Return the [x, y] coordinate for the center point of the cell that contains the specified text.  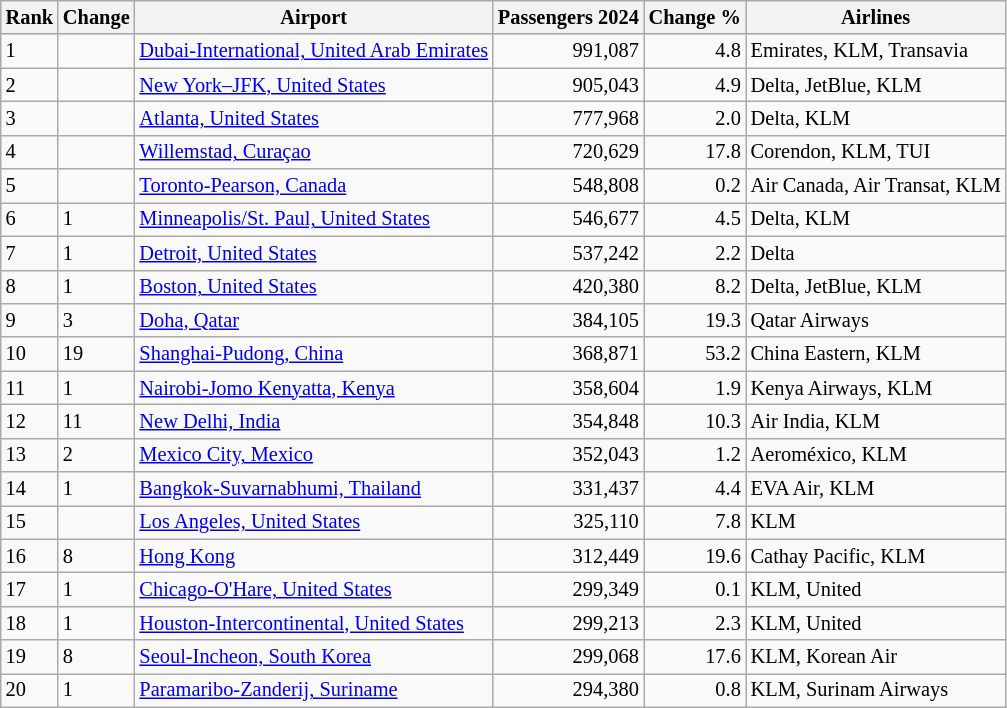
Corendon, KLM, TUI [876, 152]
4.8 [695, 51]
354,848 [568, 421]
Paramaribo-Zanderij, Suriname [314, 690]
Atlanta, United States [314, 118]
Airport [314, 17]
Dubai-International, United Arab Emirates [314, 51]
Change % [695, 17]
368,871 [568, 354]
Change [96, 17]
14 [30, 489]
10.3 [695, 421]
905,043 [568, 85]
8.2 [695, 287]
548,808 [568, 186]
20 [30, 690]
546,677 [568, 219]
Bangkok-Suvarnabhumi, Thailand [314, 489]
17.8 [695, 152]
Kenya Airways, KLM [876, 388]
Airlines [876, 17]
Minneapolis/St. Paul, United States [314, 219]
331,437 [568, 489]
777,968 [568, 118]
299,349 [568, 589]
Seoul-Incheon, South Korea [314, 657]
Passengers 2024 [568, 17]
Toronto-Pearson, Canada [314, 186]
18 [30, 623]
299,213 [568, 623]
12 [30, 421]
Cathay Pacific, KLM [876, 556]
9 [30, 320]
Hong Kong [314, 556]
2.3 [695, 623]
KLM, Korean Air [876, 657]
2.2 [695, 253]
Delta [876, 253]
0.8 [695, 690]
358,604 [568, 388]
Mexico City, Mexico [314, 455]
17 [30, 589]
Boston, United States [314, 287]
720,629 [568, 152]
Chicago-O'Hare, United States [314, 589]
294,380 [568, 690]
Aeroméxico, KLM [876, 455]
19.6 [695, 556]
7.8 [695, 522]
16 [30, 556]
KLM, Surinam Airways [876, 690]
4.4 [695, 489]
4 [30, 152]
4.9 [695, 85]
Shanghai-Pudong, China [314, 354]
991,087 [568, 51]
537,242 [568, 253]
Detroit, United States [314, 253]
EVA Air, KLM [876, 489]
Doha, Qatar [314, 320]
Air Canada, Air Transat, KLM [876, 186]
384,105 [568, 320]
KLM [876, 522]
17.6 [695, 657]
53.2 [695, 354]
420,380 [568, 287]
Air India, KLM [876, 421]
352,043 [568, 455]
New York–JFK, United States [314, 85]
13 [30, 455]
7 [30, 253]
1.2 [695, 455]
1.9 [695, 388]
China Eastern, KLM [876, 354]
0.1 [695, 589]
325,110 [568, 522]
Nairobi-Jomo Kenyatta, Kenya [314, 388]
Qatar Airways [876, 320]
6 [30, 219]
299,068 [568, 657]
2.0 [695, 118]
4.5 [695, 219]
312,449 [568, 556]
0.2 [695, 186]
Los Angeles, United States [314, 522]
Houston-Intercontinental, United States [314, 623]
19.3 [695, 320]
Emirates, KLM, Transavia [876, 51]
5 [30, 186]
Rank [30, 17]
15 [30, 522]
New Delhi, India [314, 421]
Willemstad, Curaçao [314, 152]
10 [30, 354]
